For the text-containing cell, return its midpoint in [x, y] coordinate format. 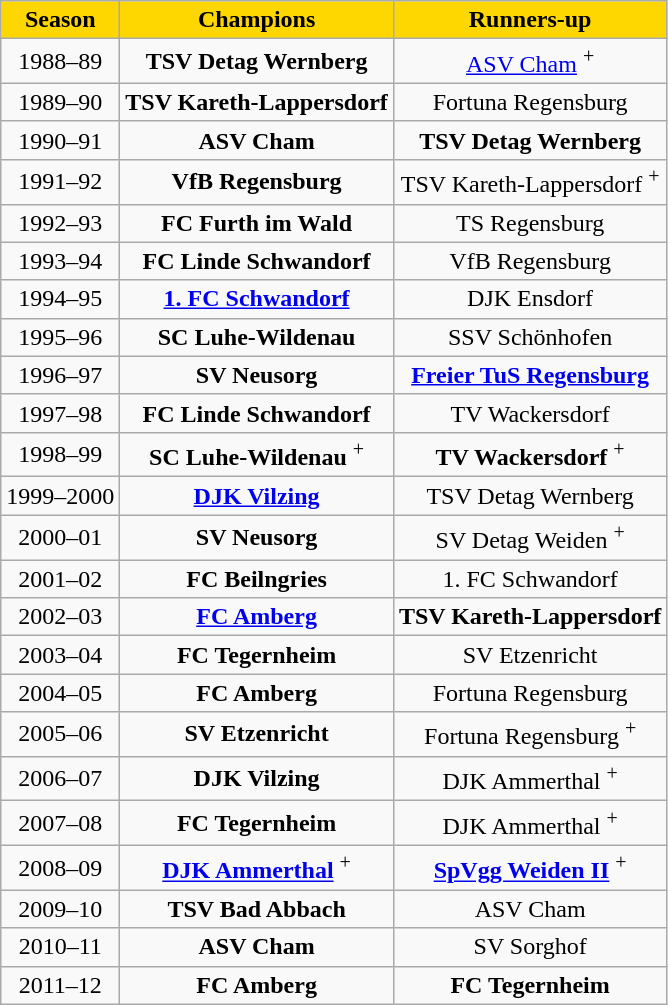
Season [60, 20]
TSV Kareth-Lappersdorf + [530, 182]
1991–92 [60, 182]
2008–09 [60, 868]
SC Luhe-Wildenau [257, 337]
2000–01 [60, 538]
DJK Ensdorf [530, 299]
2003–04 [60, 655]
TS Regensburg [530, 223]
SV Sorghof [530, 947]
1988–89 [60, 62]
Fortuna Regensburg + [530, 734]
Freier TuS Regensburg [530, 375]
FC Beilngries [257, 579]
2004–05 [60, 693]
1990–91 [60, 140]
2011–12 [60, 985]
TSV Bad Abbach [257, 909]
1996–97 [60, 375]
2001–02 [60, 579]
1994–95 [60, 299]
1995–96 [60, 337]
FC Furth im Wald [257, 223]
1999–2000 [60, 496]
TV Wackersdorf + [530, 454]
SSV Schönhofen [530, 337]
TV Wackersdorf [530, 413]
2010–11 [60, 947]
2005–06 [60, 734]
1997–98 [60, 413]
SV Detag Weiden + [530, 538]
SC Luhe-Wildenau + [257, 454]
2002–03 [60, 617]
SpVgg Weiden II + [530, 868]
2007–08 [60, 824]
1993–94 [60, 261]
1998–99 [60, 454]
Runners-up [530, 20]
2006–07 [60, 778]
2009–10 [60, 909]
1992–93 [60, 223]
1989–90 [60, 102]
Champions [257, 20]
ASV Cham + [530, 62]
